Output the [x, y] coordinate of the center of the cell containing the given text.  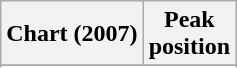
Chart (2007) [72, 34]
Peakposition [189, 34]
